Provide the [x, y] coordinate of the cell's center where the given text is located.  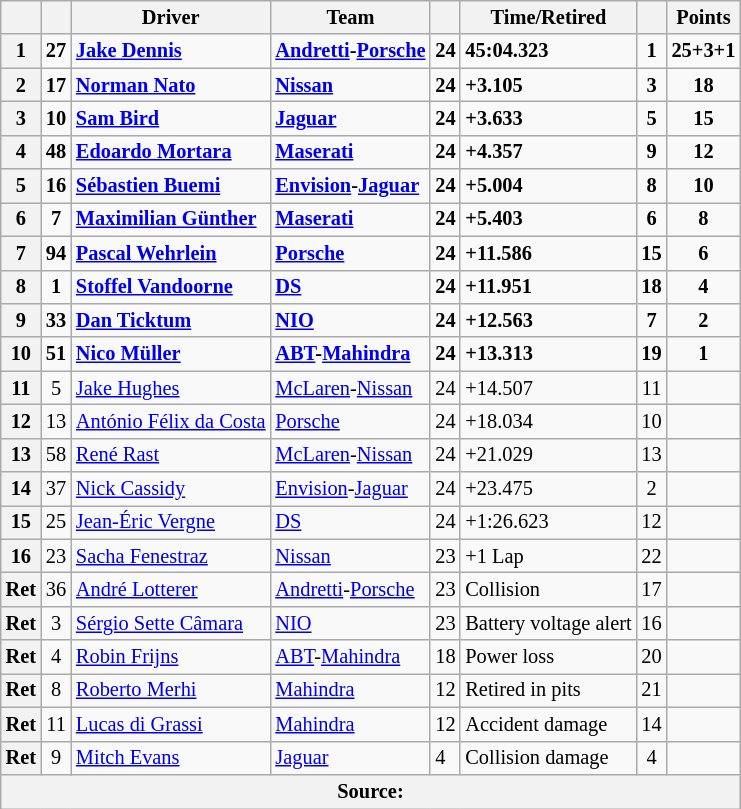
Points [704, 17]
Pascal Wehrlein [170, 253]
Jean-Éric Vergne [170, 522]
48 [56, 152]
Robin Frijns [170, 657]
Lucas di Grassi [170, 724]
94 [56, 253]
Stoffel Vandoorne [170, 287]
Sébastien Buemi [170, 186]
Retired in pits [548, 690]
21 [652, 690]
+5.403 [548, 219]
Collision [548, 589]
+4.357 [548, 152]
Accident damage [548, 724]
+3.633 [548, 118]
Collision damage [548, 758]
Battery voltage alert [548, 623]
+23.475 [548, 489]
27 [56, 51]
Power loss [548, 657]
Time/Retired [548, 17]
Sacha Fenestraz [170, 556]
Roberto Merhi [170, 690]
51 [56, 354]
+1:26.623 [548, 522]
+14.507 [548, 388]
André Lotterer [170, 589]
Dan Ticktum [170, 320]
Team [350, 17]
25+3+1 [704, 51]
Sam Bird [170, 118]
Jake Hughes [170, 388]
+5.004 [548, 186]
Mitch Evans [170, 758]
22 [652, 556]
+21.029 [548, 455]
+13.313 [548, 354]
Driver [170, 17]
+11.586 [548, 253]
René Rast [170, 455]
37 [56, 489]
Jake Dennis [170, 51]
+1 Lap [548, 556]
+3.105 [548, 85]
+12.563 [548, 320]
Nico Müller [170, 354]
19 [652, 354]
Norman Nato [170, 85]
33 [56, 320]
Edoardo Mortara [170, 152]
36 [56, 589]
+11.951 [548, 287]
Maximilian Günther [170, 219]
+18.034 [548, 421]
25 [56, 522]
Nick Cassidy [170, 489]
Source: [371, 791]
58 [56, 455]
Sérgio Sette Câmara [170, 623]
45:04.323 [548, 51]
20 [652, 657]
António Félix da Costa [170, 421]
